Provide the (x, y) coordinate of the cell's center where the given text is located.  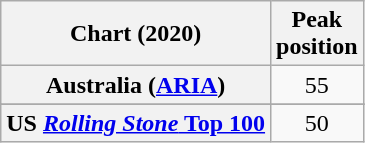
50 (317, 123)
Chart (2020) (136, 34)
US Rolling Stone Top 100 (136, 123)
Peakposition (317, 34)
Australia (ARIA) (136, 85)
55 (317, 85)
